Return the (X, Y) coordinate for the center point of the cell that contains the specified text.  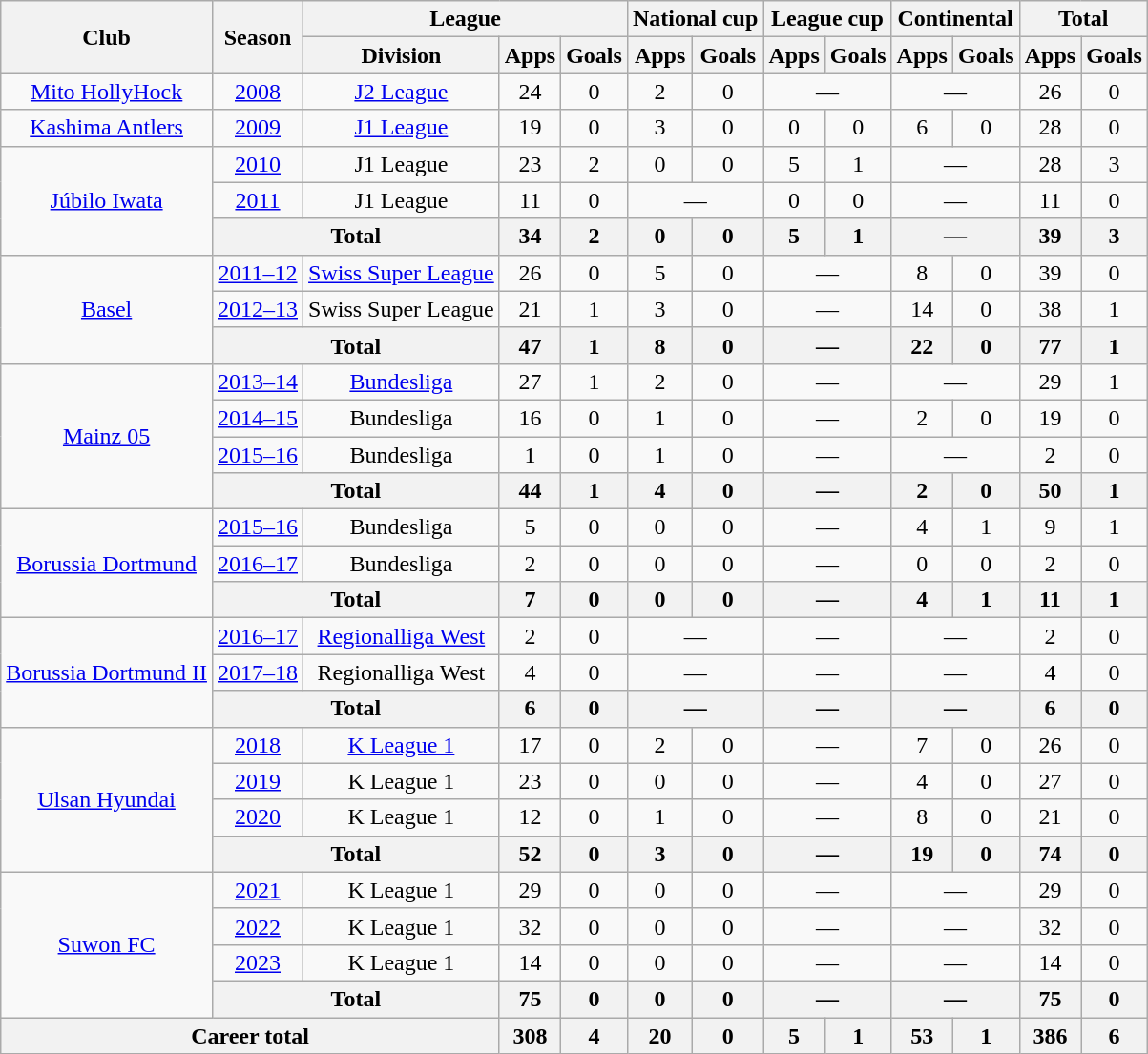
Mainz 05 (107, 436)
52 (530, 854)
Borussia Dortmund (107, 564)
16 (530, 418)
2020 (258, 817)
Club (107, 37)
Kashima Antlers (107, 128)
Basel (107, 309)
Season (258, 37)
2009 (258, 128)
Suwon FC (107, 944)
2023 (258, 962)
J2 League (402, 92)
47 (530, 345)
77 (1050, 345)
2014–15 (258, 418)
Career total (250, 1035)
League (466, 19)
50 (1050, 491)
2008 (258, 92)
308 (530, 1035)
38 (1050, 309)
74 (1050, 854)
Mito HollyHock (107, 92)
2017–18 (258, 672)
2011–12 (258, 273)
Division (402, 55)
17 (530, 745)
2010 (258, 164)
2018 (258, 745)
2013–14 (258, 382)
Borussia Dortmund II (107, 672)
Ulsan Hyundai (107, 799)
2019 (258, 781)
22 (922, 345)
2011 (258, 200)
2022 (258, 926)
National cup (695, 19)
53 (922, 1035)
386 (1050, 1035)
2012–13 (258, 309)
2021 (258, 890)
12 (530, 817)
34 (530, 237)
24 (530, 92)
20 (659, 1035)
Júbilo Iwata (107, 200)
44 (530, 491)
Continental (955, 19)
League cup (827, 19)
9 (1050, 527)
